Determine the (X, Y) coordinate at the center of the cell enclosing the given text.  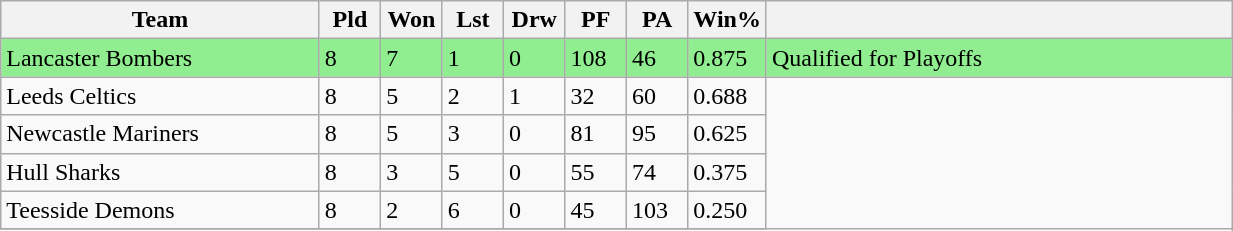
0.688 (728, 96)
Hull Sharks (160, 172)
Lst (472, 20)
7 (412, 58)
45 (596, 210)
6 (472, 210)
Drw (534, 20)
Qualified for Playoffs (998, 58)
PA (656, 20)
60 (656, 96)
0.375 (728, 172)
0.875 (728, 58)
55 (596, 172)
0.625 (728, 134)
46 (656, 58)
Team (160, 20)
108 (596, 58)
0.250 (728, 210)
32 (596, 96)
Win% (728, 20)
103 (656, 210)
PF (596, 20)
Lancaster Bombers (160, 58)
Newcastle Mariners (160, 134)
95 (656, 134)
74 (656, 172)
81 (596, 134)
Pld (350, 20)
Teesside Demons (160, 210)
Leeds Celtics (160, 96)
Won (412, 20)
